For the text-containing cell, return its midpoint in (x, y) coordinate format. 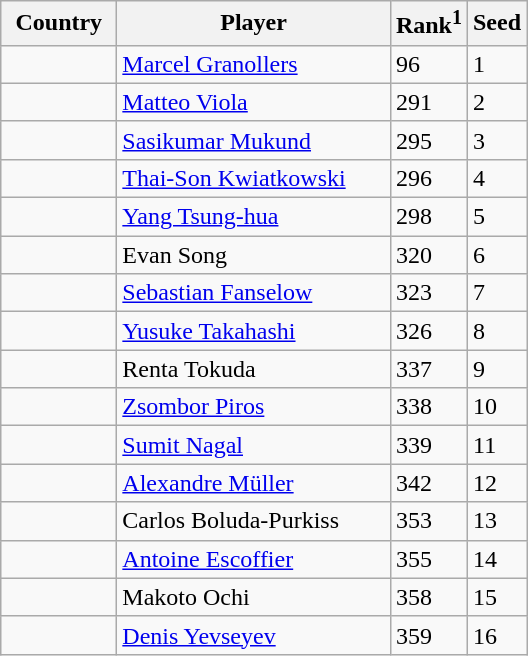
15 (496, 597)
Renta Tokuda (254, 369)
291 (428, 102)
8 (496, 331)
16 (496, 635)
7 (496, 293)
6 (496, 255)
1 (496, 64)
358 (428, 597)
4 (496, 178)
3 (496, 140)
11 (496, 445)
323 (428, 293)
Yusuke Takahashi (254, 331)
Carlos Boluda-Purkiss (254, 521)
338 (428, 407)
Alexandre Müller (254, 483)
Denis Yevseyev (254, 635)
355 (428, 559)
Player (254, 24)
Seed (496, 24)
342 (428, 483)
Makoto Ochi (254, 597)
10 (496, 407)
9 (496, 369)
339 (428, 445)
298 (428, 217)
Sasikumar Mukund (254, 140)
12 (496, 483)
296 (428, 178)
Country (59, 24)
2 (496, 102)
Antoine Escoffier (254, 559)
Sumit Nagal (254, 445)
Zsombor Piros (254, 407)
14 (496, 559)
Sebastian Fanselow (254, 293)
Marcel Granollers (254, 64)
13 (496, 521)
337 (428, 369)
320 (428, 255)
Matteo Viola (254, 102)
Thai-Son Kwiatkowski (254, 178)
295 (428, 140)
359 (428, 635)
326 (428, 331)
5 (496, 217)
Rank1 (428, 24)
353 (428, 521)
Evan Song (254, 255)
Yang Tsung-hua (254, 217)
96 (428, 64)
